Extract the (X, Y) coordinate from the center of the cell holding the provided text.  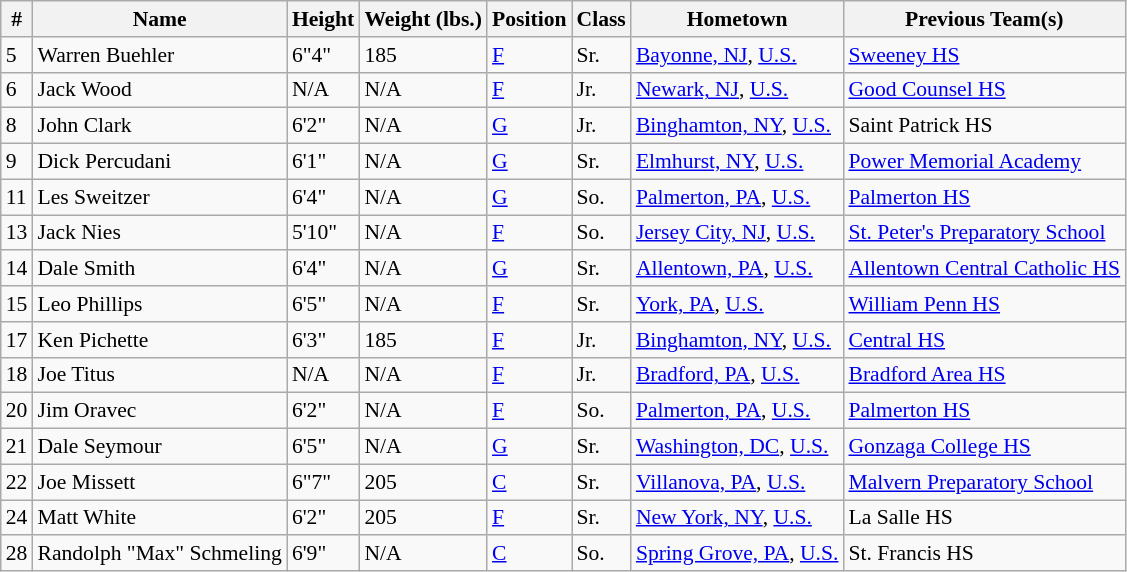
Matt White (159, 518)
Villanova, PA, U.S. (738, 482)
Weight (lbs.) (423, 19)
22 (17, 482)
York, PA, U.S. (738, 304)
9 (17, 162)
6'1" (323, 162)
Name (159, 19)
Joe Missett (159, 482)
18 (17, 375)
Saint Patrick HS (984, 126)
Central HS (984, 340)
Bradford, PA, U.S. (738, 375)
8 (17, 126)
John Clark (159, 126)
Leo Phillips (159, 304)
Dale Seymour (159, 447)
Dick Percudani (159, 162)
Jack Wood (159, 90)
Good Counsel HS (984, 90)
Jim Oravec (159, 411)
Spring Grove, PA, U.S. (738, 554)
Bradford Area HS (984, 375)
Previous Team(s) (984, 19)
Allentown Central Catholic HS (984, 269)
5'10" (323, 233)
St. Peter's Preparatory School (984, 233)
21 (17, 447)
La Salle HS (984, 518)
Jack Nies (159, 233)
11 (17, 197)
6"4" (323, 55)
Jersey City, NJ, U.S. (738, 233)
Malvern Preparatory School (984, 482)
William Penn HS (984, 304)
Ken Pichette (159, 340)
6 (17, 90)
# (17, 19)
Bayonne, NJ, U.S. (738, 55)
14 (17, 269)
15 (17, 304)
20 (17, 411)
Washington, DC, U.S. (738, 447)
Warren Buehler (159, 55)
24 (17, 518)
Dale Smith (159, 269)
Les Sweitzer (159, 197)
5 (17, 55)
Randolph "Max" Schmeling (159, 554)
Allentown, PA, U.S. (738, 269)
New York, NY, U.S. (738, 518)
6"7" (323, 482)
28 (17, 554)
Height (323, 19)
Elmhurst, NY, U.S. (738, 162)
Power Memorial Academy (984, 162)
17 (17, 340)
6'9" (323, 554)
Gonzaga College HS (984, 447)
St. Francis HS (984, 554)
Newark, NJ, U.S. (738, 90)
13 (17, 233)
Hometown (738, 19)
Joe Titus (159, 375)
Sweeney HS (984, 55)
6'3" (323, 340)
Class (602, 19)
Position (529, 19)
